Return (X, Y) of the center of cell containing provided text 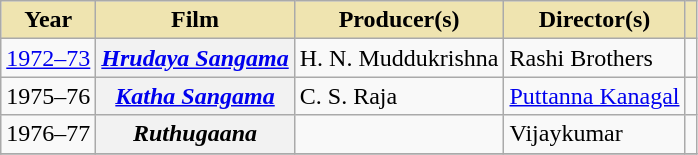
Vijaykumar (594, 134)
Puttanna Kanagal (594, 96)
Hrudaya Sangama (195, 58)
Katha Sangama (195, 96)
Director(s) (594, 20)
1972–73 (48, 58)
Producer(s) (399, 20)
Rashi Brothers (594, 58)
Year (48, 20)
H. N. Muddukrishna (399, 58)
C. S. Raja (399, 96)
1976–77 (48, 134)
1975–76 (48, 96)
Film (195, 20)
Ruthugaana (195, 134)
